Scan for the cell matching the given text and deliver its [X, Y] coordinate at center. 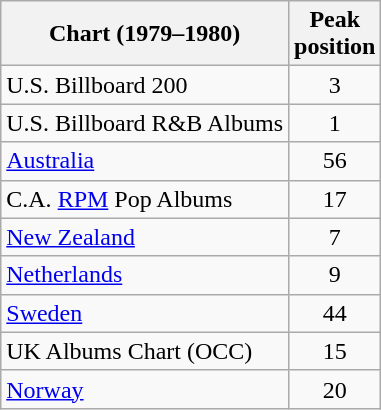
17 [335, 199]
Peakposition [335, 34]
56 [335, 161]
Australia [145, 161]
3 [335, 85]
7 [335, 237]
U.S. Billboard R&B Albums [145, 123]
44 [335, 313]
Chart (1979–1980) [145, 34]
C.A. RPM Pop Albums [145, 199]
15 [335, 351]
New Zealand [145, 237]
Sweden [145, 313]
9 [335, 275]
U.S. Billboard 200 [145, 85]
Norway [145, 389]
Netherlands [145, 275]
1 [335, 123]
UK Albums Chart (OCC) [145, 351]
20 [335, 389]
